Capture the cell that displays the provided text and extract its (x, y) central coordinate. 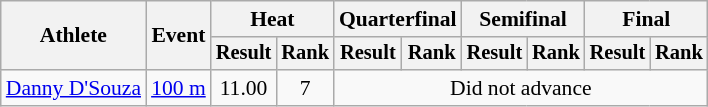
7 (305, 88)
Final (646, 19)
Event (178, 36)
Quarterfinal (398, 19)
Did not advance (521, 88)
100 m (178, 88)
Heat (272, 19)
Athlete (74, 36)
Danny D'Souza (74, 88)
Semifinal (524, 19)
11.00 (244, 88)
